Provide the (x, y) coordinate of the cell's center where the given text is located.  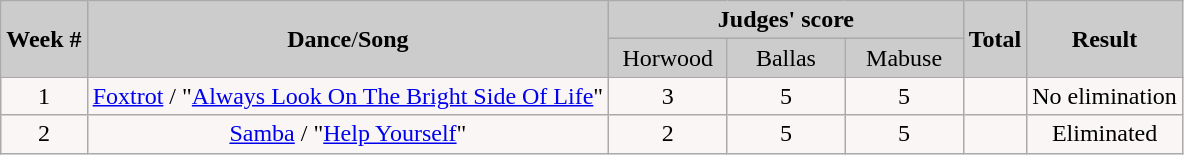
1 (44, 96)
Week # (44, 39)
Samba / "Help Yourself" (348, 134)
Eliminated (1105, 134)
Foxtrot / "Always Look On The Bright Side Of Life" (348, 96)
Dance/Song (348, 39)
Total (995, 39)
3 (668, 96)
Result (1105, 39)
Horwood (668, 58)
No elimination (1105, 96)
Judges' score (786, 20)
Ballas (786, 58)
Mabuse (904, 58)
